Search for the cell housing the specified text and yield its (X, Y) center coordinate. 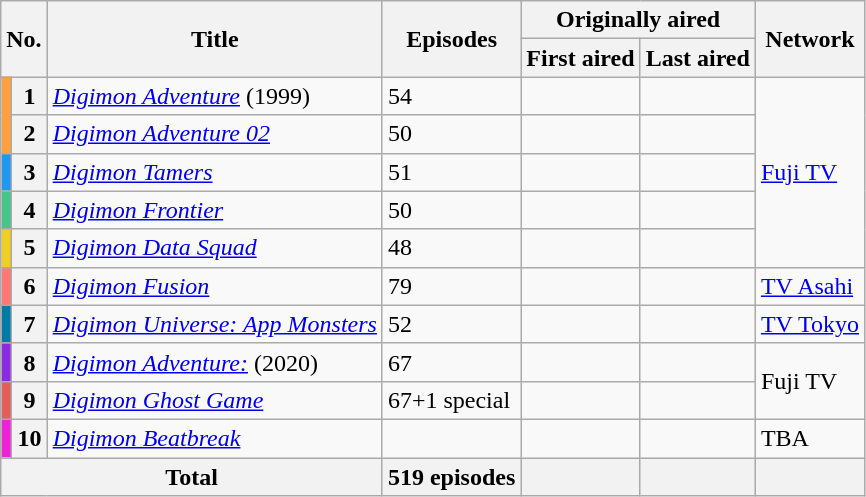
8 (30, 362)
52 (451, 324)
Digimon Adventure (1999) (214, 96)
Episodes (451, 39)
1 (30, 96)
Title (214, 39)
54 (451, 96)
Originally aired (638, 20)
519 episodes (451, 477)
Last aired (698, 58)
Digimon Adventure: (2020) (214, 362)
6 (30, 286)
4 (30, 210)
Total (192, 477)
10 (30, 438)
First aired (580, 58)
Digimon Adventure 02 (214, 134)
3 (30, 172)
Digimon Ghost Game (214, 400)
Network (810, 39)
51 (451, 172)
TV Asahi (810, 286)
Digimon Tamers (214, 172)
79 (451, 286)
67+1 special (451, 400)
48 (451, 248)
67 (451, 362)
5 (30, 248)
TBA (810, 438)
Digimon Beatbreak (214, 438)
Digimon Data Squad (214, 248)
No. (24, 39)
Digimon Fusion (214, 286)
2 (30, 134)
Digimon Universe: App Monsters (214, 324)
TV Tokyo (810, 324)
Digimon Frontier (214, 210)
7 (30, 324)
9 (30, 400)
